Determine the (X, Y) coordinate at the center of the cell enclosing the given text.  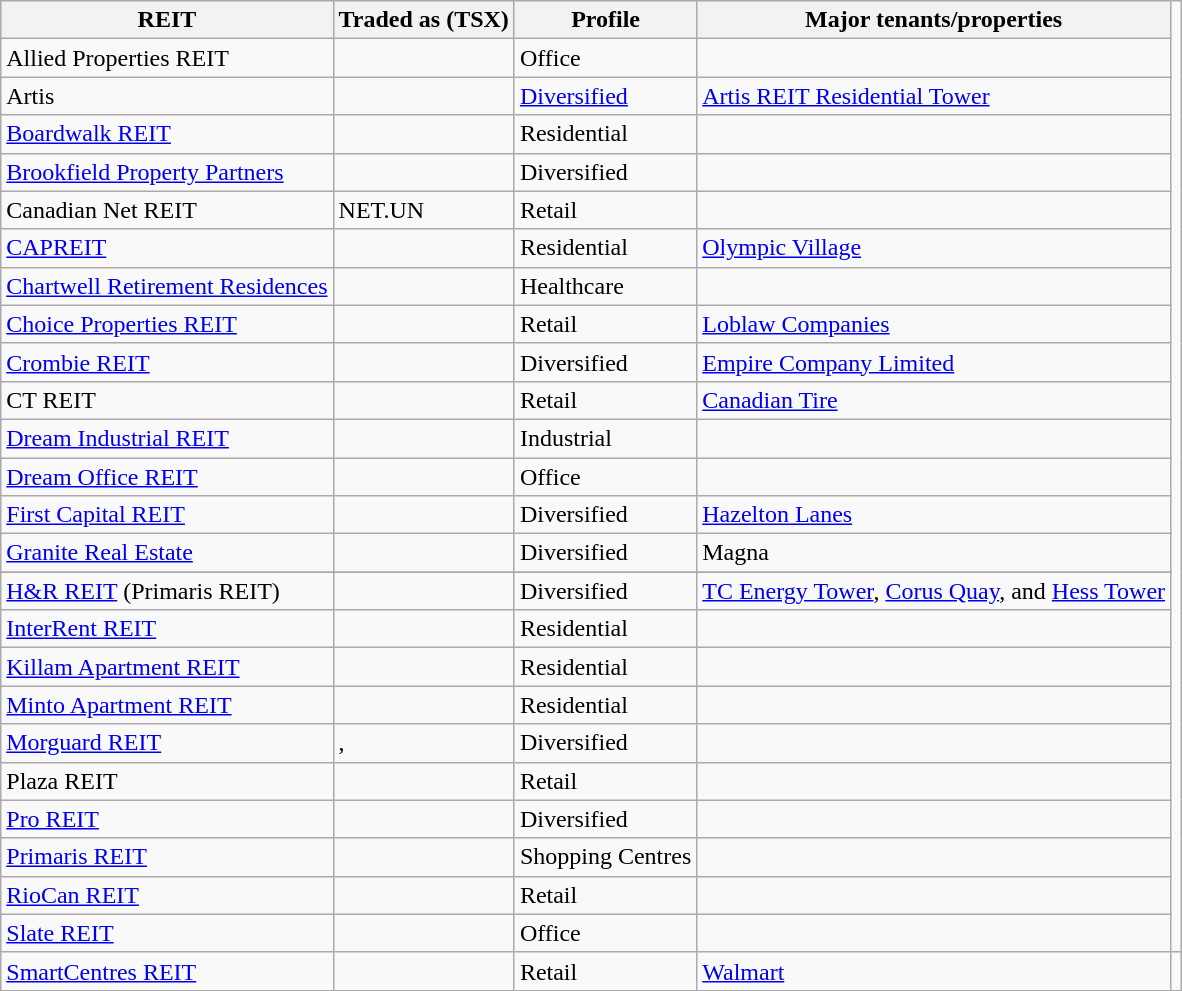
TC Energy Tower, Corus Quay, and Hess Tower (934, 591)
Granite Real Estate (167, 553)
Minto Apartment REIT (167, 705)
CAPREIT (167, 248)
InterRent REIT (167, 629)
Major tenants/properties (934, 20)
Crombie REIT (167, 362)
Brookfield Property Partners (167, 172)
Traded as (TSX) (424, 20)
Artis (167, 96)
Choice Properties REIT (167, 324)
Shopping Centres (605, 857)
Dream Industrial REIT (167, 438)
NET.UN (424, 210)
Empire Company Limited (934, 362)
REIT (167, 20)
Olympic Village (934, 248)
CT REIT (167, 400)
First Capital REIT (167, 515)
Walmart (934, 971)
, (424, 743)
Morguard REIT (167, 743)
Allied Properties REIT (167, 58)
Profile (605, 20)
SmartCentres REIT (167, 971)
Primaris REIT (167, 857)
Pro REIT (167, 819)
Canadian Net REIT (167, 210)
RioCan REIT (167, 895)
Hazelton Lanes (934, 515)
Industrial (605, 438)
Slate REIT (167, 933)
Chartwell Retirement Residences (167, 286)
Plaza REIT (167, 781)
Magna (934, 553)
Artis REIT Residential Tower (934, 96)
Boardwalk REIT (167, 134)
Killam Apartment REIT (167, 667)
Dream Office REIT (167, 477)
Loblaw Companies (934, 324)
Canadian Tire (934, 400)
H&R REIT (Primaris REIT) (167, 591)
Healthcare (605, 286)
